Provide the (X, Y) coordinate of the cell's center where the given text is located.  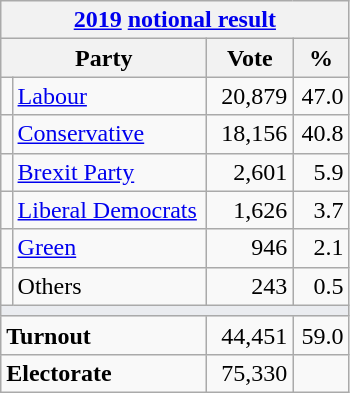
3.7 (321, 210)
Green (110, 248)
Labour (110, 96)
Vote (250, 58)
Party (104, 58)
Others (110, 286)
5.9 (321, 172)
Turnout (104, 335)
47.0 (321, 96)
59.0 (321, 335)
Electorate (104, 373)
44,451 (250, 335)
% (321, 58)
20,879 (250, 96)
18,156 (250, 134)
Brexit Party (110, 172)
243 (250, 286)
1,626 (250, 210)
40.8 (321, 134)
0.5 (321, 286)
Conservative (110, 134)
946 (250, 248)
2019 notional result (175, 20)
2,601 (250, 172)
75,330 (250, 373)
Liberal Democrats (110, 210)
2.1 (321, 248)
